Output the (x, y) coordinate of the center of the cell containing the given text.  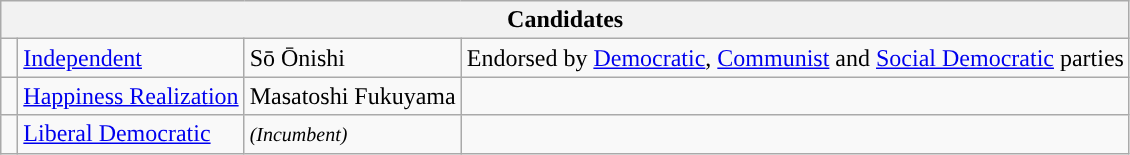
Masatoshi Fukuyama (352, 96)
Candidates (566, 20)
Sō Ōnishi (352, 58)
Happiness Realization (131, 96)
Liberal Democratic (131, 134)
Independent (131, 58)
Endorsed by Democratic, Communist and Social Democratic parties (795, 58)
(Incumbent) (352, 134)
